Extract the [X, Y] coordinate from the center of the cell holding the provided text.  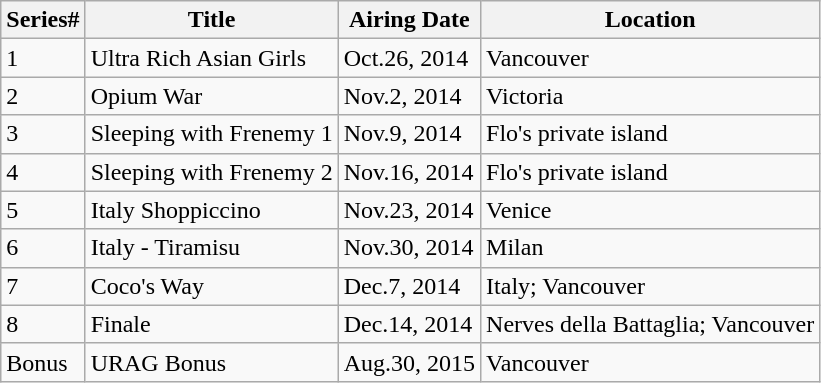
Ultra Rich Asian Girls [212, 58]
Nov.23, 2014 [409, 210]
Finale [212, 324]
Location [650, 20]
Opium War [212, 96]
Nov.9, 2014 [409, 134]
Series# [43, 20]
6 [43, 248]
Nov.30, 2014 [409, 248]
Oct.26, 2014 [409, 58]
Sleeping with Frenemy 2 [212, 172]
7 [43, 286]
Italy Shoppiccino [212, 210]
Sleeping with Frenemy 1 [212, 134]
Victoria [650, 96]
5 [43, 210]
Coco's Way [212, 286]
2 [43, 96]
Aug.30, 2015 [409, 362]
Dec.14, 2014 [409, 324]
URAG Bonus [212, 362]
Nerves della Battaglia; Vancouver [650, 324]
Airing Date [409, 20]
Nov.2, 2014 [409, 96]
3 [43, 134]
8 [43, 324]
4 [43, 172]
Nov.16, 2014 [409, 172]
1 [43, 58]
Venice [650, 210]
Milan [650, 248]
Italy - Tiramisu [212, 248]
Dec.7, 2014 [409, 286]
Italy; Vancouver [650, 286]
Bonus [43, 362]
Title [212, 20]
